Detect which cell encompasses the target text, then output its (x, y) center coordinate. 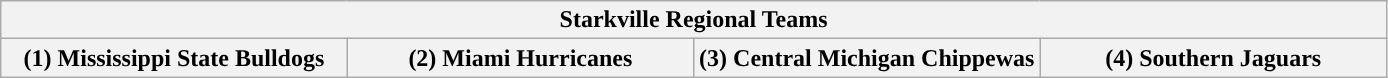
(1) Mississippi State Bulldogs (174, 58)
(3) Central Michigan Chippewas (867, 58)
Starkville Regional Teams (694, 20)
(4) Southern Jaguars (1213, 58)
(2) Miami Hurricanes (520, 58)
